Identify which cell holds the provided text, then report its [X, Y] central coordinate. 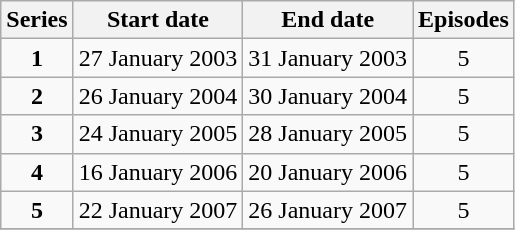
27 January 2003 [158, 58]
26 January 2007 [328, 210]
16 January 2006 [158, 172]
2 [37, 96]
Episodes [464, 20]
22 January 2007 [158, 210]
1 [37, 58]
3 [37, 134]
End date [328, 20]
4 [37, 172]
31 January 2003 [328, 58]
Start date [158, 20]
26 January 2004 [158, 96]
28 January 2005 [328, 134]
20 January 2006 [328, 172]
30 January 2004 [328, 96]
Series [37, 20]
24 January 2005 [158, 134]
